Detect which cell encompasses the target text, then output its (x, y) center coordinate. 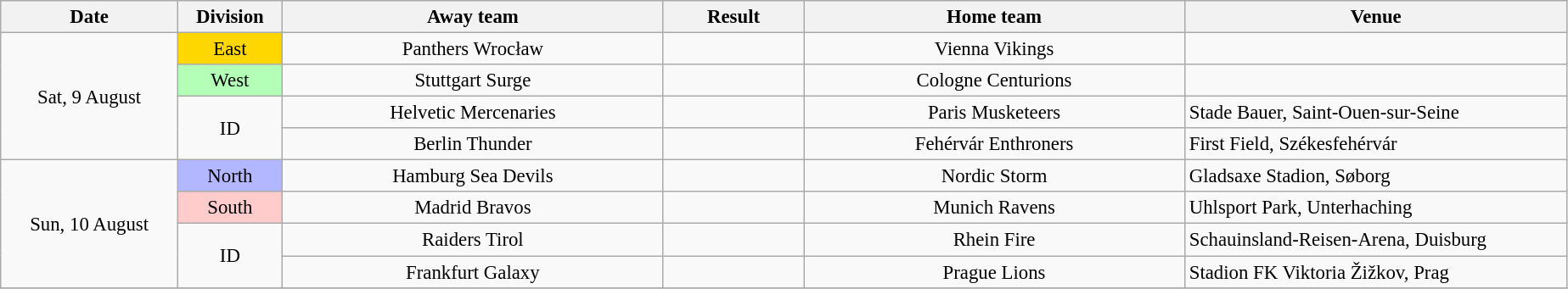
Berlin Thunder (472, 144)
First Field, Székesfehérvár (1375, 144)
Venue (1375, 17)
Cologne Centurions (995, 81)
South (229, 208)
Munich Ravens (995, 208)
Helvetic Mercenaries (472, 113)
Hamburg Sea Devils (472, 176)
Result (733, 17)
Rhein Fire (995, 240)
Stade Bauer, Saint-Ouen-sur-Seine (1375, 113)
Date (90, 17)
Fehérvár Enthroners (995, 144)
Home team (995, 17)
West (229, 81)
East (229, 49)
Madrid Bravos (472, 208)
North (229, 176)
Gladsaxe Stadion, Søborg (1375, 176)
Panthers Wrocław (472, 49)
Frankfurt Galaxy (472, 272)
Paris Musketeers (995, 113)
Division (229, 17)
Raiders Tirol (472, 240)
Stuttgart Surge (472, 81)
Sun, 10 August (90, 224)
Stadion FK Viktoria Žižkov, Prag (1375, 272)
Nordic Storm (995, 176)
Uhlsport Park, Unterhaching (1375, 208)
Schauinsland-Reisen-Arena, Duisburg (1375, 240)
Away team (472, 17)
Sat, 9 August (90, 97)
Vienna Vikings (995, 49)
Prague Lions (995, 272)
